Find where the given text appears and provide that cell's center as (x, y) coordinate. 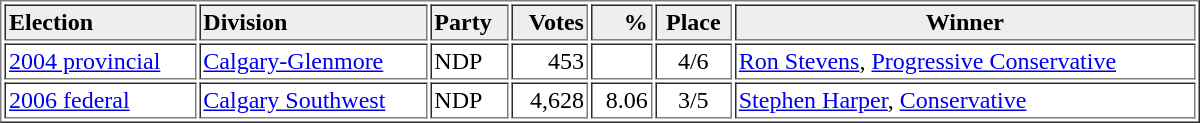
2004 provincial (100, 62)
4,628 (550, 100)
Winner (964, 22)
Place (693, 22)
Calgary Southwest (313, 100)
Ron Stevens, Progressive Conservative (964, 62)
% (622, 22)
Stephen Harper, Conservative (964, 100)
2006 federal (100, 100)
Election (100, 22)
Votes (550, 22)
4/6 (693, 62)
Party (470, 22)
3/5 (693, 100)
Calgary-Glenmore (313, 62)
453 (550, 62)
8.06 (622, 100)
Division (313, 22)
